Return the [x, y] coordinate for the center point of the cell that contains the specified text.  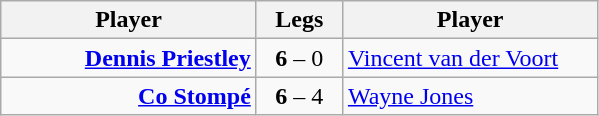
Wayne Jones [470, 96]
6 – 4 [299, 96]
Co Stompé [129, 96]
Vincent van der Voort [470, 58]
Legs [299, 20]
Dennis Priestley [129, 58]
6 – 0 [299, 58]
